Search for the cell housing the specified text and yield its [X, Y] center coordinate. 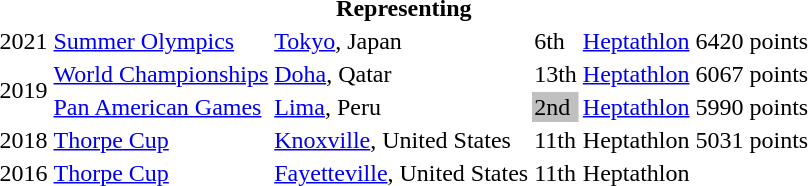
Doha, Qatar [402, 74]
Tokyo, Japan [402, 41]
Pan American Games [161, 107]
13th [556, 74]
11th [556, 140]
Knoxville, United States [402, 140]
2nd [556, 107]
Lima, Peru [402, 107]
Thorpe Cup [161, 140]
World Championships [161, 74]
Summer Olympics [161, 41]
6th [556, 41]
